Output the (x, y) coordinate of the center of the cell containing the given text.  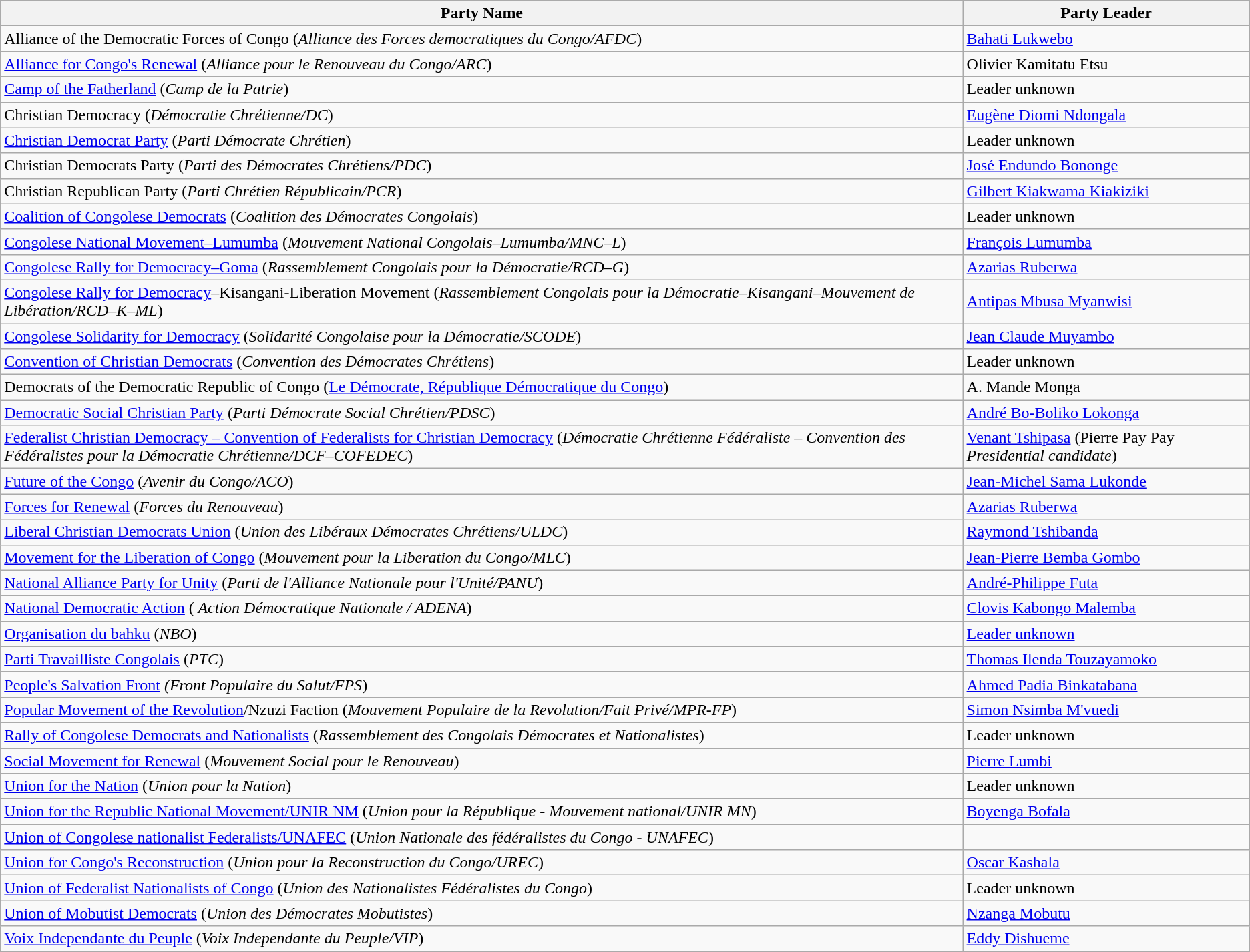
Christian Democrat Party (Parti Démocrate Chrétien) (482, 140)
Boyenga Bofala (1106, 812)
A. Mande Monga (1106, 387)
Future of the Congo (Avenir du Congo/ACO) (482, 481)
Union for the Nation (Union pour la Nation) (482, 786)
Antipas Mbusa Myanwisi (1106, 302)
Movement for the Liberation of Congo (Mouvement pour la Liberation du Congo/MLC) (482, 557)
Party Name (482, 13)
Forces for Renewal (Forces du Renouveau) (482, 507)
André Bo-Boliko Lokonga (1106, 413)
Venant Tshipasa (Pierre Pay Pay Presidential candidate) (1106, 447)
Convention of Christian Democrats (Convention des Démocrates Chrétiens) (482, 362)
Christian Republican Party (Parti Chrétien Républicain/PCR) (482, 191)
Christian Democracy (Démocratie Chrétienne/DC) (482, 115)
Rally of Congolese Democrats and Nationalists (Rassemblement des Congolais Démocrates et Nationalistes) (482, 735)
Party Leader (1106, 13)
Coalition of Congolese Democrats (Coalition des Démocrates Congolais) (482, 216)
Congolese Solidarity for Democracy (Solidarité Congolaise pour la Démocratie/SCODE) (482, 336)
Christian Democrats Party (Parti des Démocrates Chrétiens/PDC) (482, 166)
Liberal Christian Democrats Union (Union des Libéraux Démocrates Chrétiens/ULDC) (482, 532)
Raymond Tshibanda (1106, 532)
Bahati Lukwebo (1106, 39)
Pierre Lumbi (1106, 760)
Parti Travailliste Congolais (PTC) (482, 659)
Union for the Republic National Movement/UNIR NM (Union pour la République - Mouvement national/UNIR MN) (482, 812)
Jean-Michel Sama Lukonde (1106, 481)
Ahmed Padia Binkatabana (1106, 684)
Organisation du bahku (NBO) (482, 634)
Congolese National Movement–Lumumba (Mouvement National Congolais–Lumumba/MNC–L) (482, 242)
Democrats of the Democratic Republic of Congo (Le Démocrate, République Démocratique du Congo) (482, 387)
Voix Independante du Peuple (Voix Independante du Peuple/VIP) (482, 939)
Democratic Social Christian Party (Parti Démocrate Social Chrétien/PDSC) (482, 413)
Camp of the Fatherland (Camp de la Patrie) (482, 89)
Alliance for Congo's Renewal (Alliance pour le Renouveau du Congo/ARC) (482, 64)
Congolese Rally for Democracy–Goma (Rassemblement Congolais pour la Démocratie/RCD–G) (482, 267)
Alliance of the Democratic Forces of Congo (Alliance des Forces democratiques du Congo/AFDC) (482, 39)
Union of Mobutist Democrats (Union des Démocrates Mobutistes) (482, 913)
National Democratic Action ( Action Démocratique Nationale / ADENA) (482, 608)
André-Philippe Futa (1106, 583)
Jean Claude Muyambo (1106, 336)
Eugène Diomi Ndongala (1106, 115)
Jean-Pierre Bemba Gombo (1106, 557)
Congolese Rally for Democracy–Kisangani-Liberation Movement (Rassemblement Congolais pour la Démocratie–Kisangani–Mouvement de Libération/RCD–K–ML) (482, 302)
Eddy Dishueme (1106, 939)
Clovis Kabongo Malemba (1106, 608)
Popular Movement of the Revolution/Nzuzi Faction (Mouvement Populaire de la Revolution/Fait Privé/MPR-FP) (482, 710)
Simon Nsimba M'vuedi (1106, 710)
People's Salvation Front (Front Populaire du Salut/FPS) (482, 684)
Thomas Ilenda Touzayamoko (1106, 659)
Union for Congo's Reconstruction (Union pour la Reconstruction du Congo/UREC) (482, 863)
Social Movement for Renewal (Mouvement Social pour le Renouveau) (482, 760)
Nzanga Mobutu (1106, 913)
Gilbert Kiakwama Kiakiziki (1106, 191)
Union of Federalist Nationalists of Congo (Union des Nationalistes Fédéralistes du Congo) (482, 888)
Olivier Kamitatu Etsu (1106, 64)
José Endundo Bononge (1106, 166)
Oscar Kashala (1106, 863)
François Lumumba (1106, 242)
National Alliance Party for Unity (Parti de l'Alliance Nationale pour l'Unité/PANU) (482, 583)
Union of Congolese nationalist Federalists/UNAFEC (Union Nationale des fédéralistes du Congo - UNAFEC) (482, 837)
